For the text-containing cell, return its midpoint in [X, Y] coordinate format. 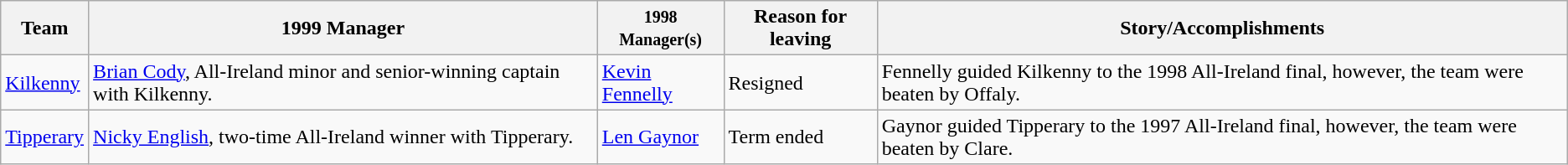
1998 Manager(s) [660, 28]
Brian Cody, All-Ireland minor and senior-winning captain with Kilkenny. [343, 82]
Len Gaynor [660, 137]
Story/Accomplishments [1222, 28]
Tipperary [45, 137]
Fennelly guided Kilkenny to the 1998 All-Ireland final, however, the team were beaten by Offaly. [1222, 82]
Nicky English, two-time All-Ireland winner with Tipperary. [343, 137]
Term ended [801, 137]
Team [45, 28]
Gaynor guided Tipperary to the 1997 All-Ireland final, however, the team were beaten by Clare. [1222, 137]
Resigned [801, 82]
Kilkenny [45, 82]
Reason for leaving [801, 28]
Kevin Fennelly [660, 82]
1999 Manager [343, 28]
